Capture the cell that displays the provided text and extract its (X, Y) central coordinate. 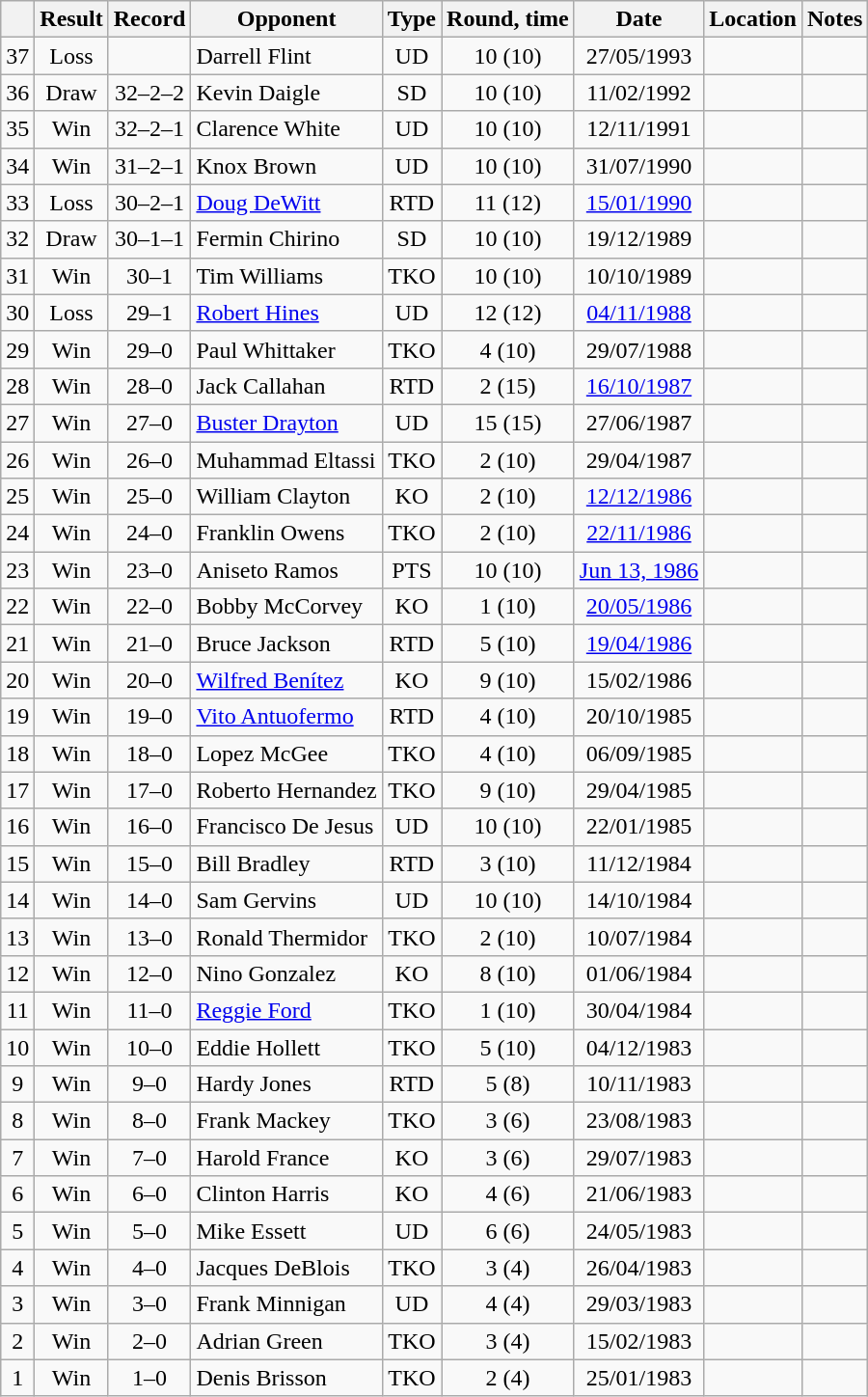
Nino Gonzalez (286, 973)
27/05/1993 (638, 56)
5 (8) (508, 1084)
13–0 (149, 937)
11 (17, 1010)
Roberto Hernandez (286, 790)
12 (12) (508, 313)
10/11/1983 (638, 1084)
Adrian Green (286, 1341)
31 (17, 276)
Jack Callahan (286, 386)
17 (17, 790)
Frank Minnigan (286, 1304)
Aniseto Ramos (286, 570)
Record (149, 19)
Harold France (286, 1158)
21/06/1983 (638, 1194)
Frank Mackey (286, 1121)
33 (17, 203)
14–0 (149, 900)
12 (17, 973)
32 (17, 239)
18–0 (149, 753)
32–2–2 (149, 93)
9–0 (149, 1084)
16–0 (149, 827)
Bobby McCorvey (286, 607)
1–0 (149, 1378)
11/12/1984 (638, 863)
29/07/1983 (638, 1158)
8 (17, 1121)
34 (17, 166)
15 (15) (508, 423)
23/08/1983 (638, 1121)
3 (17, 1304)
Ronald Thermidor (286, 937)
27–0 (149, 423)
Knox Brown (286, 166)
Francisco De Jesus (286, 827)
Type (411, 19)
Bill Bradley (286, 863)
Eddie Hollett (286, 1047)
Darrell Flint (286, 56)
15/02/1983 (638, 1341)
2 (4) (508, 1378)
20–0 (149, 680)
Muhammad Eltassi (286, 460)
4–0 (149, 1268)
Clinton Harris (286, 1194)
4 (17, 1268)
17–0 (149, 790)
PTS (411, 570)
14 (17, 900)
Date (638, 19)
1 (17, 1378)
9 (17, 1084)
27 (17, 423)
6 (6) (508, 1231)
10 (17, 1047)
7–0 (149, 1158)
27/06/1987 (638, 423)
Robert Hines (286, 313)
Sam Gervins (286, 900)
29–0 (149, 349)
29/03/1983 (638, 1304)
5 (17, 1231)
30–1 (149, 276)
Kevin Daigle (286, 93)
21 (17, 644)
Fermin Chirino (286, 239)
Tim Williams (286, 276)
12/12/1986 (638, 497)
23 (17, 570)
16/10/1987 (638, 386)
24/05/1983 (638, 1231)
30/04/1984 (638, 1010)
29–1 (149, 313)
37 (17, 56)
12/11/1991 (638, 129)
6 (17, 1194)
22 (17, 607)
8 (10) (508, 973)
04/11/1988 (638, 313)
Wilfred Benítez (286, 680)
Doug DeWitt (286, 203)
26–0 (149, 460)
26/04/1983 (638, 1268)
32–2–1 (149, 129)
22–0 (149, 607)
Result (71, 19)
14/10/1984 (638, 900)
25/01/1983 (638, 1378)
12–0 (149, 973)
20/10/1985 (638, 717)
Notes (834, 19)
19/12/1989 (638, 239)
5–0 (149, 1231)
30 (17, 313)
Vito Antuofermo (286, 717)
15/01/1990 (638, 203)
Clarence White (286, 129)
Jacques DeBlois (286, 1268)
19 (17, 717)
19–0 (149, 717)
15–0 (149, 863)
31–2–1 (149, 166)
25 (17, 497)
11–0 (149, 1010)
Paul Whittaker (286, 349)
2 (17, 1341)
Bruce Jackson (286, 644)
8–0 (149, 1121)
Jun 13, 1986 (638, 570)
Denis Brisson (286, 1378)
31/07/1990 (638, 166)
6–0 (149, 1194)
23–0 (149, 570)
28 (17, 386)
29/04/1987 (638, 460)
20/05/1986 (638, 607)
24–0 (149, 534)
Round, time (508, 19)
29/07/1988 (638, 349)
25–0 (149, 497)
24 (17, 534)
Hardy Jones (286, 1084)
30–2–1 (149, 203)
11 (12) (508, 203)
16 (17, 827)
15 (17, 863)
2 (15) (508, 386)
11/02/1992 (638, 93)
06/09/1985 (638, 753)
2–0 (149, 1341)
4 (4) (508, 1304)
3 (10) (508, 863)
19/04/1986 (638, 644)
01/06/1984 (638, 973)
18 (17, 753)
36 (17, 93)
Buster Drayton (286, 423)
Mike Essett (286, 1231)
Location (753, 19)
Opponent (286, 19)
10–0 (149, 1047)
35 (17, 129)
20 (17, 680)
William Clayton (286, 497)
22/01/1985 (638, 827)
28–0 (149, 386)
04/12/1983 (638, 1047)
22/11/1986 (638, 534)
26 (17, 460)
29 (17, 349)
3–0 (149, 1304)
30–1–1 (149, 239)
Franklin Owens (286, 534)
Lopez McGee (286, 753)
13 (17, 937)
10/07/1984 (638, 937)
15/02/1986 (638, 680)
21–0 (149, 644)
10/10/1989 (638, 276)
4 (6) (508, 1194)
7 (17, 1158)
Reggie Ford (286, 1010)
29/04/1985 (638, 790)
